Locate the cell with the specified text and output its [x, y] center coordinate. 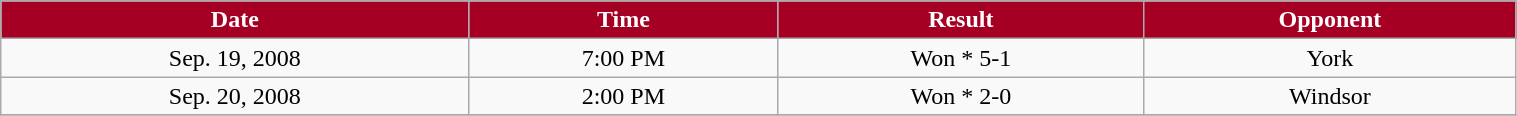
Won * 2-0 [961, 96]
Won * 5-1 [961, 58]
York [1330, 58]
Windsor [1330, 96]
Date [235, 20]
Sep. 20, 2008 [235, 96]
Sep. 19, 2008 [235, 58]
Opponent [1330, 20]
Time [624, 20]
Result [961, 20]
2:00 PM [624, 96]
7:00 PM [624, 58]
